Search for the cell housing the specified text and yield its [x, y] center coordinate. 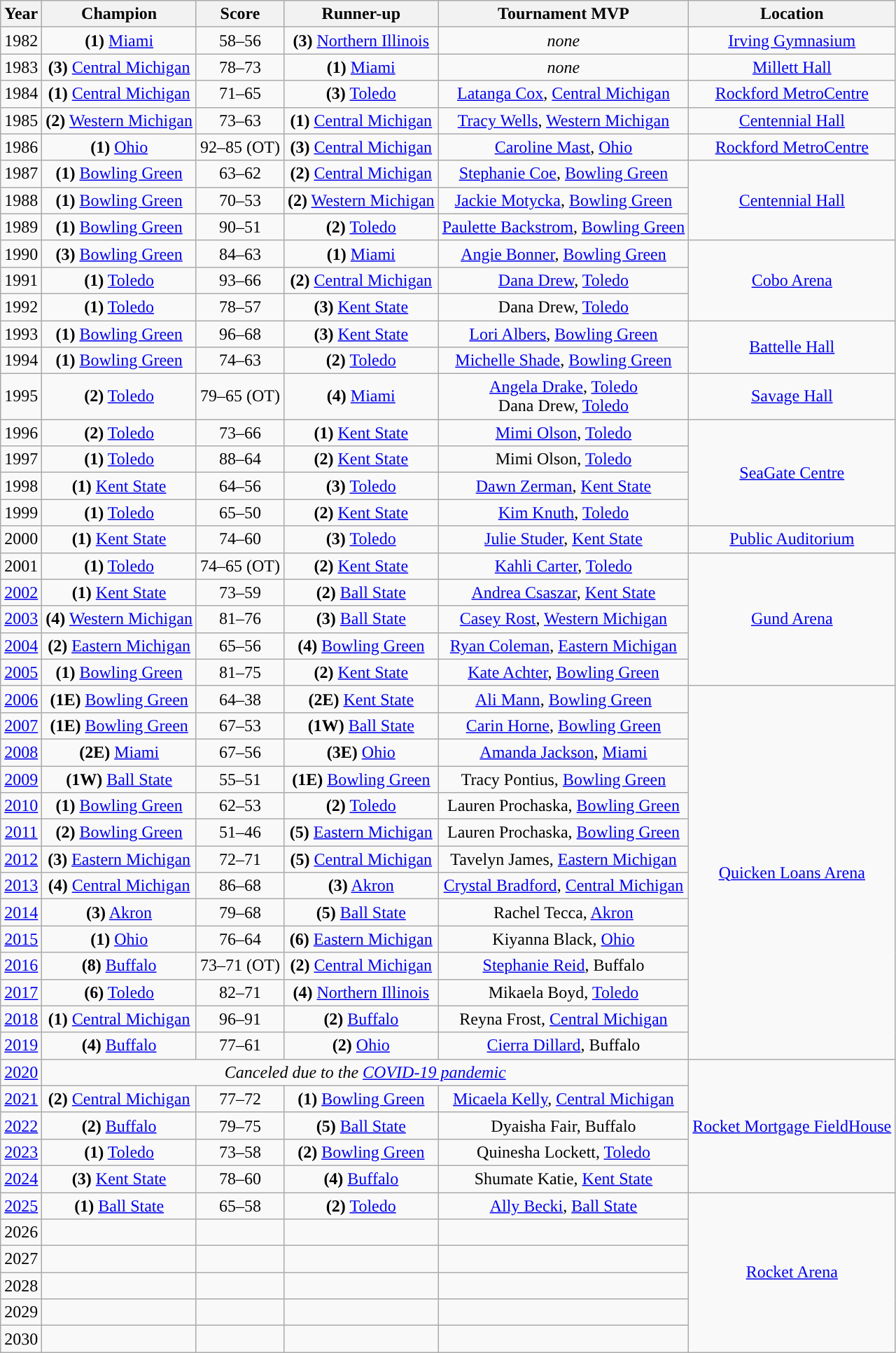
2026 [21, 1233]
74–65 (OT) [239, 566]
Champion [119, 14]
67–56 [239, 752]
2009 [21, 779]
Reyna Frost, Central Michigan [563, 1019]
1992 [21, 307]
1984 [21, 94]
(4) Western Michigan [119, 619]
Kahli Carter, Toledo [563, 566]
Year [21, 14]
71–65 [239, 94]
Rachel Tecca, Akron [563, 913]
Amanda Jackson, Miami [563, 752]
2030 [21, 1339]
Jackie Motycka, Bowling Green [563, 200]
90–51 [239, 227]
Public Auditorium [792, 539]
Crystal Bradford, Central Michigan [563, 886]
1983 [21, 67]
2002 [21, 592]
Tracy Pontius, Bowling Green [563, 779]
Latanga Cox, Central Michigan [563, 94]
Paulette Backstrom, Bowling Green [563, 227]
96–91 [239, 1019]
2023 [21, 1152]
2014 [21, 913]
1986 [21, 147]
73–58 [239, 1152]
2028 [21, 1286]
Carin Horne, Bowling Green [563, 726]
67–53 [239, 726]
Irving Gymnasium [792, 41]
93–66 [239, 280]
Rocket Arena [792, 1272]
Runner-up [361, 14]
1993 [21, 334]
1991 [21, 280]
Tournament MVP [563, 14]
2008 [21, 752]
2012 [21, 859]
73–66 [239, 433]
1989 [21, 227]
Cobo Arena [792, 280]
Julie Studer, Kent State [563, 539]
2027 [21, 1259]
86–68 [239, 886]
(3E) Ohio [361, 752]
51–46 [239, 833]
88–64 [239, 459]
(4) Bowling Green [361, 646]
2029 [21, 1312]
Location [792, 14]
65–50 [239, 513]
(6) Toledo [119, 992]
2004 [21, 646]
Micaela Kelly, Central Michigan [563, 1099]
65–58 [239, 1205]
1985 [21, 120]
2019 [21, 1046]
Kate Achter, Bowling Green [563, 672]
2024 [21, 1179]
Stephanie Coe, Bowling Green [563, 174]
76–64 [239, 939]
78–73 [239, 67]
(6) Eastern Michigan [361, 939]
(2) Ball State [361, 592]
79–65 (OT) [239, 396]
(2E) Kent State [361, 699]
Angela Drake, ToledoDana Drew, Toledo [563, 396]
(3) Eastern Michigan [119, 859]
78–57 [239, 307]
Casey Rost, Western Michigan [563, 619]
2006 [21, 699]
1990 [21, 254]
2003 [21, 619]
1997 [21, 459]
2017 [21, 992]
Ali Mann, Bowling Green [563, 699]
Michelle Shade, Bowling Green [563, 361]
65–56 [239, 646]
79–68 [239, 913]
Lori Albers, Bowling Green [563, 334]
(2) Ohio [361, 1046]
2020 [21, 1072]
2022 [21, 1125]
Andrea Csaszar, Kent State [563, 592]
2001 [21, 566]
Dyaisha Fair, Buffalo [563, 1125]
72–71 [239, 859]
74–60 [239, 539]
1995 [21, 396]
1999 [21, 513]
73–59 [239, 592]
2016 [21, 966]
73–71 (OT) [239, 966]
2021 [21, 1099]
81–76 [239, 619]
1998 [21, 486]
92–85 (OT) [239, 147]
Gund Arena [792, 619]
1987 [21, 174]
2005 [21, 672]
73–63 [239, 120]
1994 [21, 361]
58–56 [239, 41]
Quinesha Lockett, Toledo [563, 1152]
70–53 [239, 200]
(3) Bowling Green [119, 254]
Quicken Loans Arena [792, 873]
(2E) Miami [119, 752]
Tracy Wells, Western Michigan [563, 120]
1988 [21, 200]
78–60 [239, 1179]
2007 [21, 726]
2025 [21, 1205]
Ryan Coleman, Eastern Michigan [563, 646]
Shumate Katie, Kent State [563, 1179]
2000 [21, 539]
82–71 [239, 992]
79–75 [239, 1125]
81–75 [239, 672]
63–62 [239, 174]
64–38 [239, 699]
Kim Knuth, Toledo [563, 513]
(2) Eastern Michigan [119, 646]
(3) Ball State [361, 619]
(3) Northern Illinois [361, 41]
84–63 [239, 254]
Canceled due to the COVID-19 pandemic [365, 1072]
(5) Eastern Michigan [361, 833]
Millett Hall [792, 67]
2011 [21, 833]
2010 [21, 806]
74–63 [239, 361]
1996 [21, 433]
Angie Bonner, Bowling Green [563, 254]
(4) Central Michigan [119, 886]
Mikaela Boyd, Toledo [563, 992]
2013 [21, 886]
Stephanie Reid, Buffalo [563, 966]
2015 [21, 939]
55–51 [239, 779]
77–72 [239, 1099]
(8) Buffalo [119, 966]
62–53 [239, 806]
(1) Ball State [119, 1205]
77–61 [239, 1046]
Caroline Mast, Ohio [563, 147]
Score [239, 14]
Kiyanna Black, Ohio [563, 939]
Ally Becki, Ball State [563, 1205]
64–56 [239, 486]
96–68 [239, 334]
(4) Miami [361, 396]
Rocket Mortgage FieldHouse [792, 1125]
SeaGate Centre [792, 473]
Savage Hall [792, 396]
1982 [21, 41]
Cierra Dillard, Buffalo [563, 1046]
Tavelyn James, Eastern Michigan [563, 859]
Dawn Zerman, Kent State [563, 486]
(4) Northern Illinois [361, 992]
Battelle Hall [792, 347]
(5) Central Michigan [361, 859]
2018 [21, 1019]
